Pinpoint the cell where the given text exists, returning its (X, Y) midpoint coordinate. 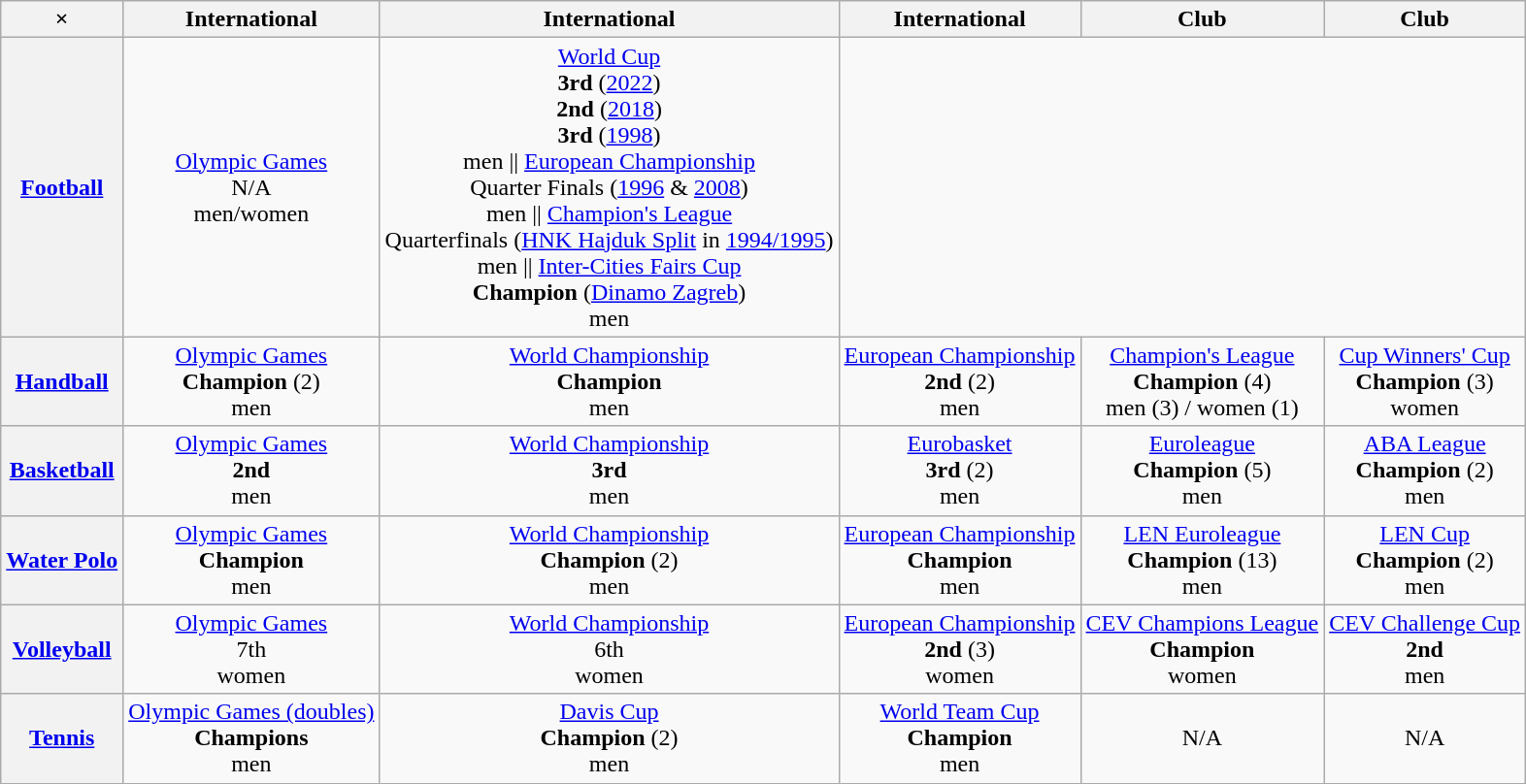
European Championship2nd (2)men (959, 381)
Tennis (62, 738)
Volleyball (62, 649)
European ChampionshipChampionmen (959, 560)
Basketball (62, 471)
Football (62, 187)
EuroleagueChampion (5)men (1202, 471)
Olympic Games2ndmen (251, 471)
Olympic GamesN/Amen/women (251, 187)
Olympic Games (doubles)Champions men (251, 738)
Eurobasket3rd (2)men (959, 471)
CEV Champions LeagueChampionwomen (1202, 649)
Olympic Games7thwomen (251, 649)
World Championship3rdmen (610, 471)
European Championship2nd (3)women (959, 649)
Champion's LeagueChampion (4)men (3) / women (1) (1202, 381)
ABA LeagueChampion (2)men (1425, 471)
World ChampionshipChampion (2)men (610, 560)
World Team CupChampionmen (959, 738)
CEV Challenge Cup2ndmen (1425, 649)
Water Polo (62, 560)
World Championship Championmen (610, 381)
Cup Winners' CupChampion (3)women (1425, 381)
Olympic GamesChampionmen (251, 560)
LEN CupChampion (2)men (1425, 560)
LEN EuroleagueChampion (13)men (1202, 560)
Davis CupChampion (2)men (610, 738)
Olympic Games Champion (2)men (251, 381)
World Championship6thwomen (610, 649)
Handball (62, 381)
× (62, 19)
